For the text-containing cell, return its midpoint in (x, y) coordinate format. 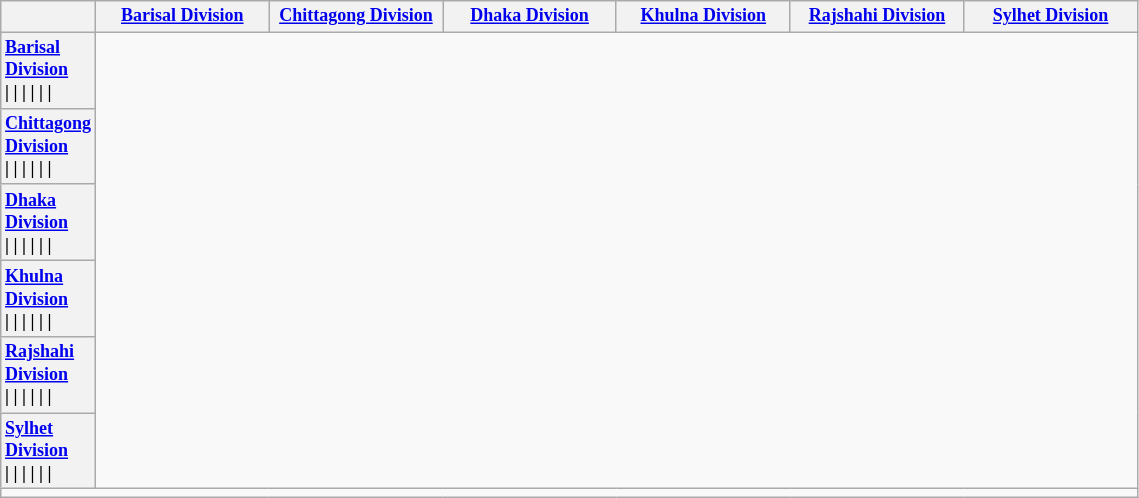
Chittagong Division| | | | | | (48, 146)
Khulna Division (703, 16)
Barisal Division (182, 16)
Chittagong Division (356, 16)
Sylhet Division| | | | | | (48, 451)
Rajshahi Division (877, 16)
Khulna Division| | | | | | (48, 298)
Sylhet Division (1051, 16)
Dhaka Division| | | | | | (48, 222)
Barisal Division| | | | | | (48, 70)
Rajshahi Division| | | | | | (48, 375)
Dhaka Division (530, 16)
